Pinpoint the cell where the given text exists, returning its [X, Y] midpoint coordinate. 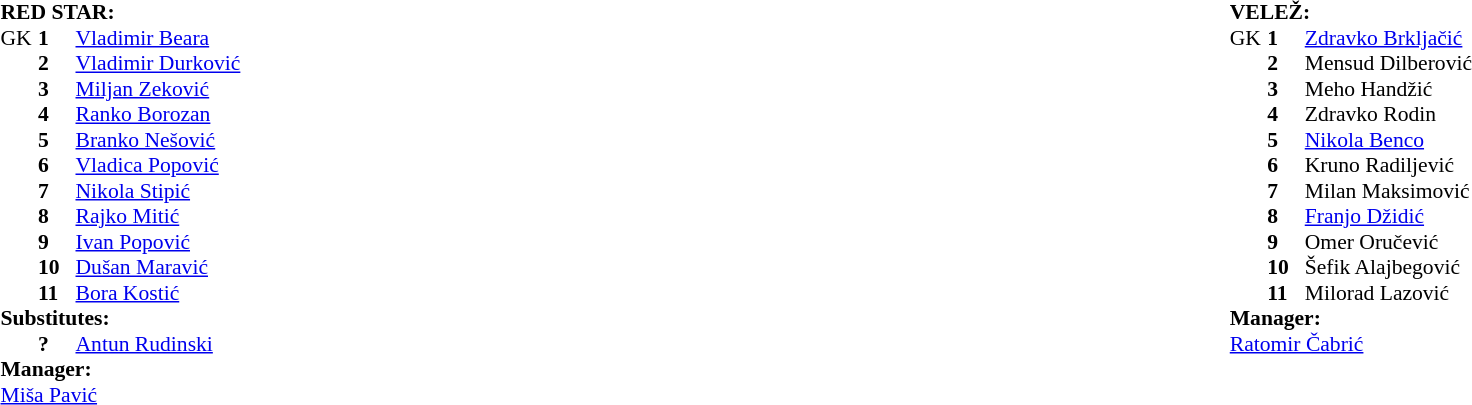
Substitutes: [188, 319]
Vladimir Durković [226, 63]
Dušan Maravić [226, 267]
Manager: [188, 369]
Branko Nešović [226, 140]
Nikola Stipić [226, 191]
Rajko Mitić [226, 217]
Ivan Popović [226, 242]
? [57, 344]
Antun Rudinski [226, 344]
Bora Kostić [226, 293]
Vladica Popović [226, 165]
Vladimir Beara [226, 38]
Miljan Zeković [226, 89]
RED STAR: [188, 13]
Ranko Borozan [226, 115]
